Capture the cell that displays the provided text and extract its (x, y) central coordinate. 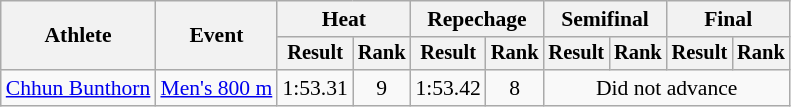
1:53.42 (448, 88)
9 (382, 88)
Chhun Bunthorn (78, 88)
1:53.31 (314, 88)
Athlete (78, 36)
8 (515, 88)
Men's 800 m (216, 88)
Semifinal (604, 19)
Event (216, 36)
Repechage (476, 19)
Did not advance (666, 88)
Heat (344, 19)
Final (728, 19)
